Determine the [X, Y] coordinate at the center of the cell enclosing the given text.  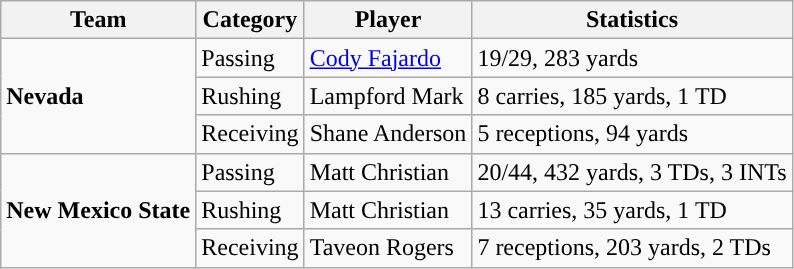
8 carries, 185 yards, 1 TD [632, 96]
Shane Anderson [388, 134]
Player [388, 20]
13 carries, 35 yards, 1 TD [632, 210]
Category [250, 20]
20/44, 432 yards, 3 TDs, 3 INTs [632, 172]
Statistics [632, 20]
Cody Fajardo [388, 58]
Taveon Rogers [388, 248]
7 receptions, 203 yards, 2 TDs [632, 248]
19/29, 283 yards [632, 58]
5 receptions, 94 yards [632, 134]
Nevada [98, 96]
Team [98, 20]
Lampford Mark [388, 96]
New Mexico State [98, 210]
